Return [x, y] of the center of cell containing provided text 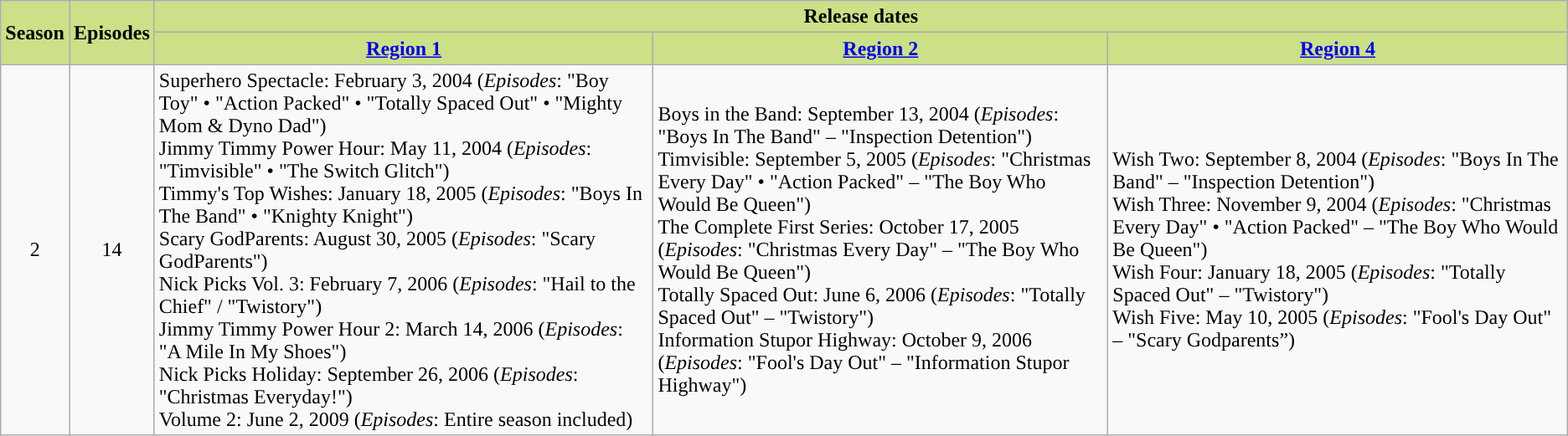
Region 2 [881, 49]
14 [111, 249]
Region 1 [404, 49]
Episodes [111, 33]
2 [35, 249]
Season [35, 33]
Release dates [861, 17]
Region 4 [1338, 49]
